Search for the cell housing the specified text and yield its [x, y] center coordinate. 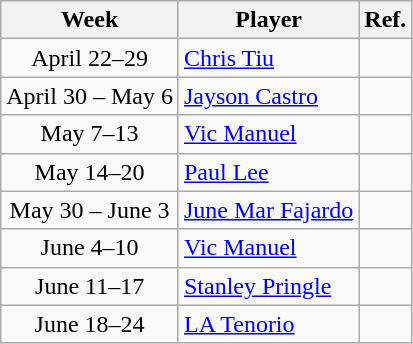
Week [90, 20]
May 7–13 [90, 134]
April 30 – May 6 [90, 96]
Ref. [386, 20]
Chris Tiu [268, 58]
June 11–17 [90, 286]
Stanley Pringle [268, 286]
Player [268, 20]
Paul Lee [268, 172]
June 18–24 [90, 324]
May 30 – June 3 [90, 210]
April 22–29 [90, 58]
June 4–10 [90, 248]
LA Tenorio [268, 324]
June Mar Fajardo [268, 210]
Jayson Castro [268, 96]
May 14–20 [90, 172]
